Scan for the cell matching the given text and deliver its [x, y] coordinate at center. 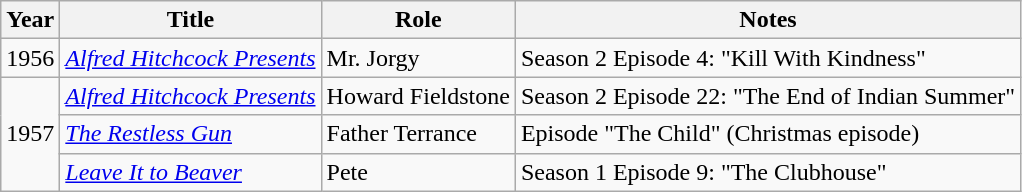
Season 2 Episode 22: "The End of Indian Summer" [768, 96]
Leave It to Beaver [190, 172]
1957 [30, 134]
Pete [418, 172]
Year [30, 20]
The Restless Gun [190, 134]
1956 [30, 58]
Title [190, 20]
Father Terrance [418, 134]
Mr. Jorgy [418, 58]
Episode "The Child" (Christmas episode) [768, 134]
Season 2 Episode 4: "Kill With Kindness" [768, 58]
Season 1 Episode 9: "The Clubhouse" [768, 172]
Role [418, 20]
Notes [768, 20]
Howard Fieldstone [418, 96]
